Scan for the cell matching the given text and deliver its [X, Y] coordinate at center. 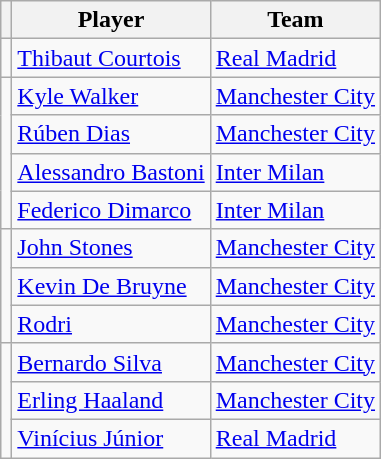
Bernardo Silva [111, 362]
Player [111, 20]
Team [295, 20]
Kevin De Bruyne [111, 286]
Thibaut Courtois [111, 58]
Erling Haaland [111, 400]
Vinícius Júnior [111, 438]
Federico Dimarco [111, 210]
Alessandro Bastoni [111, 172]
Kyle Walker [111, 96]
Rodri [111, 324]
John Stones [111, 248]
Rúben Dias [111, 134]
